Find where the given text appears and provide that cell's center as [x, y] coordinate. 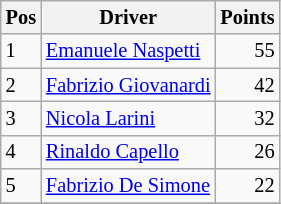
Rinaldo Capello [128, 152]
3 [21, 118]
26 [247, 152]
55 [247, 51]
Emanuele Naspetti [128, 51]
Fabrizio De Simone [128, 186]
5 [21, 186]
Fabrizio Giovanardi [128, 85]
42 [247, 85]
22 [247, 186]
Nicola Larini [128, 118]
Points [247, 17]
32 [247, 118]
1 [21, 51]
2 [21, 85]
Pos [21, 17]
4 [21, 152]
Driver [128, 17]
